Output the (X, Y) coordinate of the center of the cell containing the given text.  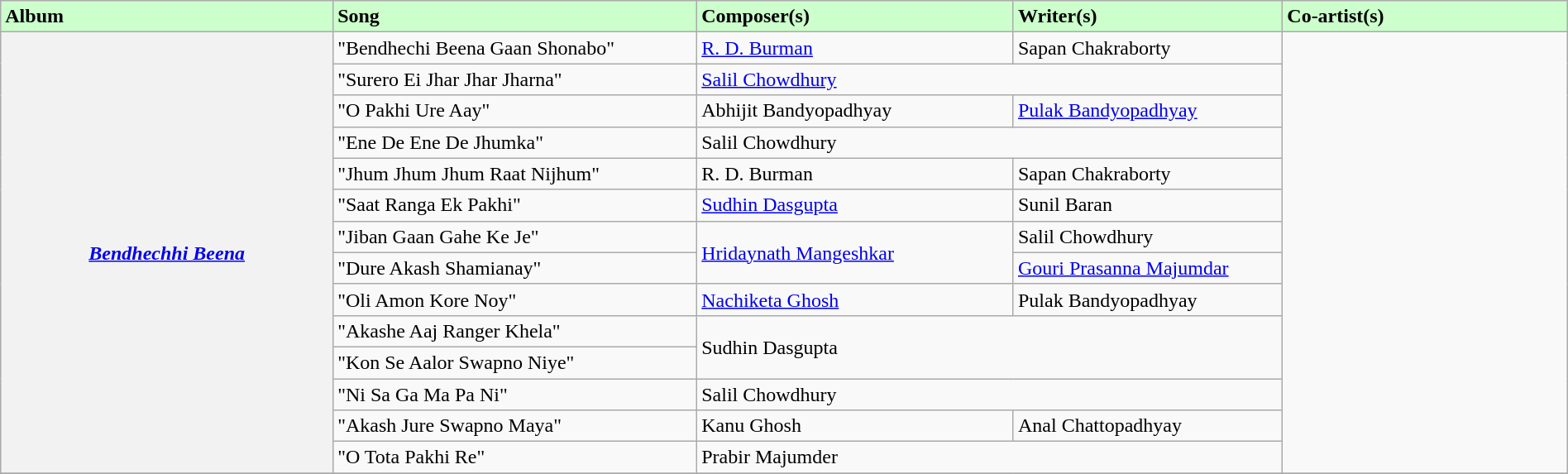
Nachiketa Ghosh (855, 299)
Gouri Prasanna Majumdar (1148, 268)
Composer(s) (855, 17)
"Dure Akash Shamianay" (515, 268)
Prabir Majumder (990, 457)
"Saat Ranga Ek Pakhi" (515, 205)
Kanu Ghosh (855, 426)
Abhijit Bandyopadhyay (855, 111)
Hridaynath Mangeshkar (855, 252)
Song (515, 17)
"Ene De Ene De Jhumka" (515, 142)
"Kon Se Aalor Swapno Niye" (515, 362)
"Bendhechi Beena Gaan Shonabo" (515, 48)
"Akashe Aaj Ranger Khela" (515, 331)
"Surero Ei Jhar Jhar Jharna" (515, 79)
Anal Chattopadhyay (1148, 426)
Album (167, 17)
"O Tota Pakhi Re" (515, 457)
Sunil Baran (1148, 205)
"Ni Sa Ga Ma Pa Ni" (515, 395)
"O Pakhi Ure Aay" (515, 111)
Writer(s) (1148, 17)
"Akash Jure Swapno Maya" (515, 426)
Co-artist(s) (1425, 17)
"Oli Amon Kore Noy" (515, 299)
"Jiban Gaan Gahe Ke Je" (515, 237)
Bendhechhi Beena (167, 253)
"Jhum Jhum Jhum Raat Nijhum" (515, 174)
